For the text-containing cell, return its midpoint in (x, y) coordinate format. 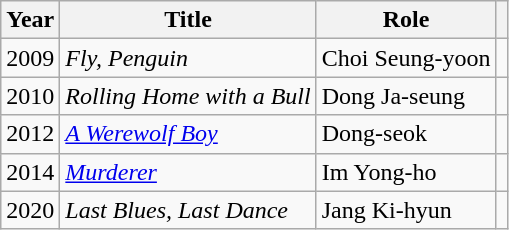
2014 (30, 172)
Rolling Home with a Bull (188, 96)
A Werewolf Boy (188, 134)
Murderer (188, 172)
Dong Ja-seung (406, 96)
2020 (30, 210)
Fly, Penguin (188, 58)
Role (406, 20)
Choi Seung-yoon (406, 58)
Title (188, 20)
Dong-seok (406, 134)
Last Blues, Last Dance (188, 210)
Year (30, 20)
Jang Ki-hyun (406, 210)
2009 (30, 58)
2012 (30, 134)
Im Yong-ho (406, 172)
2010 (30, 96)
